For the text-containing cell, return its midpoint in (X, Y) coordinate format. 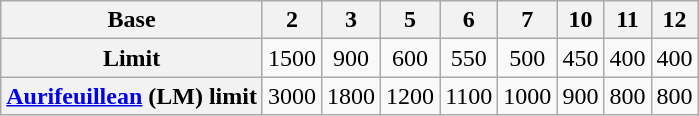
1000 (528, 96)
Aurifeuillean (LM) limit (132, 96)
3 (352, 20)
550 (469, 58)
1500 (292, 58)
12 (674, 20)
Base (132, 20)
Limit (132, 58)
450 (580, 58)
5 (410, 20)
1800 (352, 96)
1100 (469, 96)
7 (528, 20)
2 (292, 20)
3000 (292, 96)
1200 (410, 96)
11 (628, 20)
6 (469, 20)
500 (528, 58)
600 (410, 58)
10 (580, 20)
